Search for the cell housing the specified text and yield its [x, y] center coordinate. 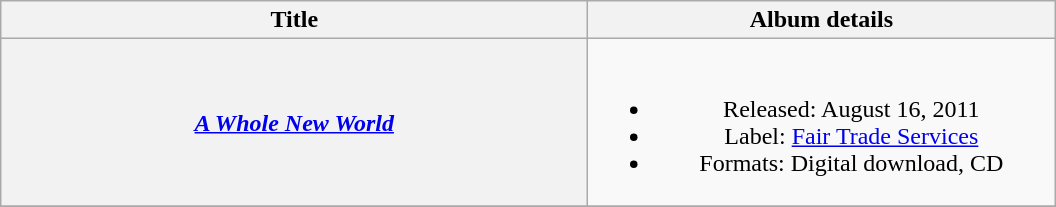
Title [294, 20]
Released: August 16, 2011Label: Fair Trade ServicesFormats: Digital download, CD [822, 122]
Album details [822, 20]
A Whole New World [294, 122]
